Extract the (x, y) coordinate from the center of the cell holding the provided text.  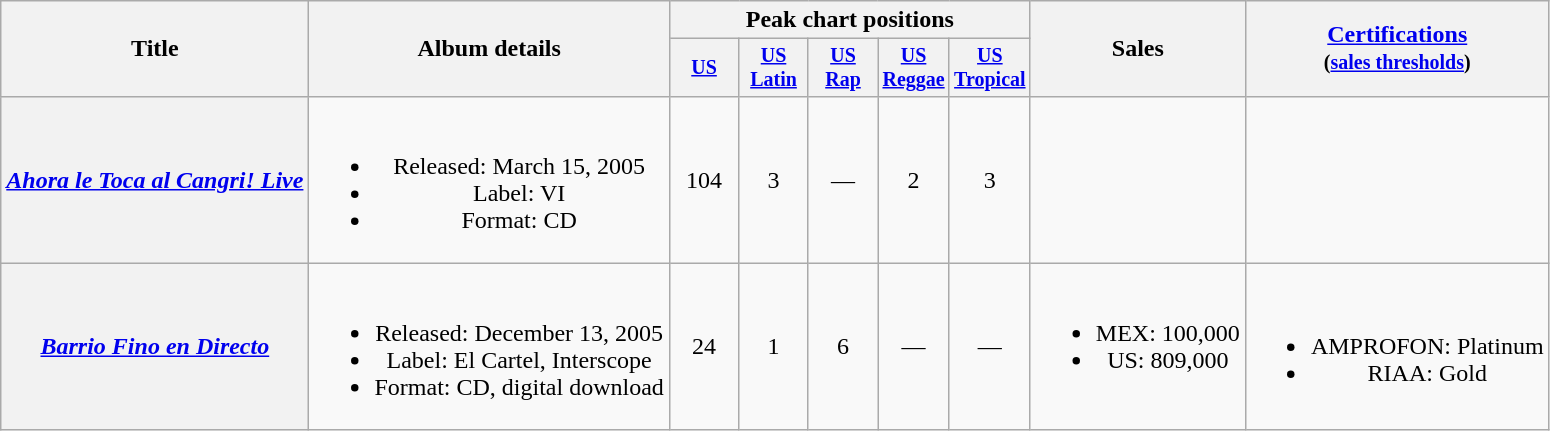
Barrio Fino en Directo (155, 346)
104 (704, 180)
USReggae (914, 68)
USLatin (774, 68)
AMPROFON: PlatinumRIAA: Gold (1397, 346)
Ahora le Toca al Cangri! Live (155, 180)
Peak chart positions (850, 20)
1 (774, 346)
Sales (1138, 49)
6 (842, 346)
MEX: 100,000US: 809,000 (1138, 346)
Certifications(sales thresholds) (1397, 49)
USTropical (990, 68)
Released: March 15, 2005Label: VIFormat: CD (489, 180)
24 (704, 346)
Album details (489, 49)
Title (155, 49)
2 (914, 180)
US (704, 68)
Released: December 13, 2005Label: El Cartel, InterscopeFormat: CD, digital download (489, 346)
USRap (842, 68)
